For the text-containing cell, return its midpoint in (X, Y) coordinate format. 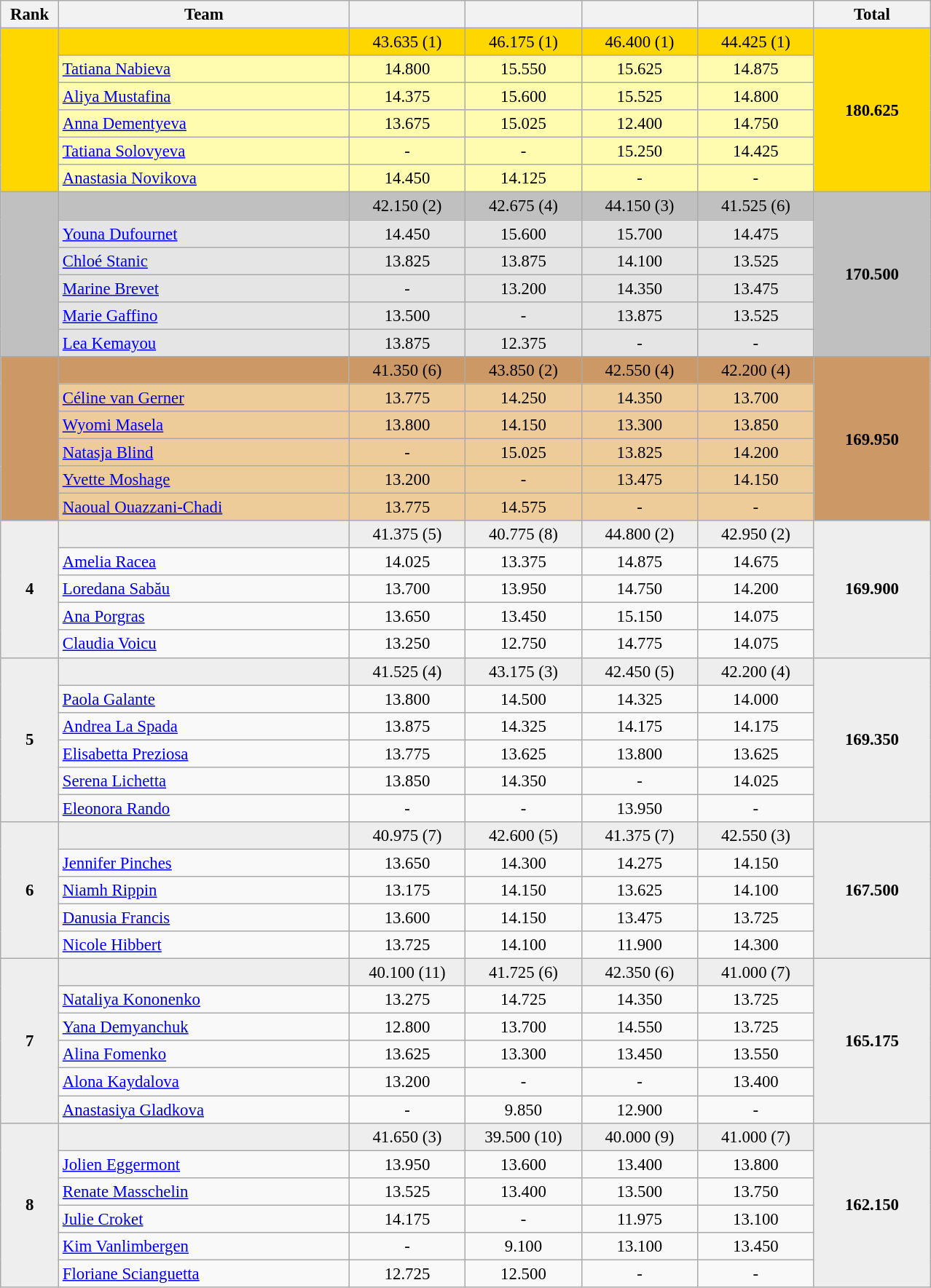
41.350 (6) (406, 371)
41.375 (5) (406, 534)
Anastasiya Gladkova (204, 1110)
13.750 (756, 1191)
Kim Vanlimbergen (204, 1246)
Marine Brevet (204, 288)
Rank (30, 15)
Alona Kaydalova (204, 1082)
Natasja Blind (204, 452)
Naoual Ouazzani-Chadi (204, 507)
Ana Porgras (204, 617)
42.600 (5) (523, 836)
44.150 (3) (640, 206)
Niamh Rippin (204, 890)
15.625 (640, 69)
44.425 (1) (756, 42)
180.625 (872, 111)
15.550 (523, 69)
15.700 (640, 234)
14.000 (756, 699)
169.350 (872, 740)
Serena Lichetta (204, 781)
Anna Dementyeva (204, 124)
14.475 (756, 234)
42.150 (2) (406, 206)
9.100 (523, 1246)
Danusia Francis (204, 918)
162.150 (872, 1205)
14.250 (523, 398)
42.550 (4) (640, 371)
13.250 (406, 644)
169.900 (872, 589)
Elisabetta Preziosa (204, 754)
41.375 (7) (640, 836)
12.800 (406, 1027)
42.450 (5) (640, 671)
7 (30, 1041)
42.950 (2) (756, 534)
6 (30, 890)
Total (872, 15)
Céline van Gerner (204, 398)
11.900 (640, 945)
14.725 (523, 1000)
14.775 (640, 644)
Paola Galante (204, 699)
167.500 (872, 890)
12.375 (523, 343)
13.175 (406, 890)
14.500 (523, 699)
Andrea La Spada (204, 726)
39.500 (10) (523, 1137)
14.675 (756, 562)
Floriane Scianguetta (204, 1273)
13.675 (406, 124)
15.150 (640, 617)
Julie Croket (204, 1219)
46.175 (1) (523, 42)
14.375 (406, 97)
46.400 (1) (640, 42)
Yvette Moshage (204, 480)
Renate Masschelin (204, 1191)
43.175 (3) (523, 671)
Loredana Sabău (204, 589)
Chloé Stanic (204, 261)
14.425 (756, 151)
13.275 (406, 1000)
41.525 (6) (756, 206)
41.650 (3) (406, 1137)
40.100 (11) (406, 973)
Nataliya Kononenko (204, 1000)
43.850 (2) (523, 371)
15.525 (640, 97)
169.950 (872, 439)
165.175 (872, 1041)
42.675 (4) (523, 206)
12.725 (406, 1273)
40.000 (9) (640, 1137)
Claudia Voicu (204, 644)
Wyomi Masela (204, 425)
12.500 (523, 1273)
42.350 (6) (640, 973)
12.900 (640, 1110)
42.550 (3) (756, 836)
Jennifer Pinches (204, 863)
Alina Fomenko (204, 1055)
Team (204, 15)
Aliya Mustafina (204, 97)
Anastasia Novikova (204, 178)
Amelia Racea (204, 562)
12.750 (523, 644)
4 (30, 589)
12.400 (640, 124)
41.525 (4) (406, 671)
14.125 (523, 178)
Eleonora Rando (204, 808)
5 (30, 740)
13.375 (523, 562)
Nicole Hibbert (204, 945)
40.775 (8) (523, 534)
Tatiana Nabieva (204, 69)
Yana Demyanchuk (204, 1027)
14.575 (523, 507)
41.725 (6) (523, 973)
9.850 (523, 1110)
13.550 (756, 1055)
40.975 (7) (406, 836)
Jolien Eggermont (204, 1164)
14.275 (640, 863)
14.550 (640, 1027)
43.635 (1) (406, 42)
8 (30, 1205)
Lea Kemayou (204, 343)
Marie Gaffino (204, 315)
44.800 (2) (640, 534)
15.250 (640, 151)
Tatiana Solovyeva (204, 151)
11.975 (640, 1219)
Youna Dufournet (204, 234)
170.500 (872, 274)
